Scan for the cell matching the given text and deliver its (X, Y) coordinate at center. 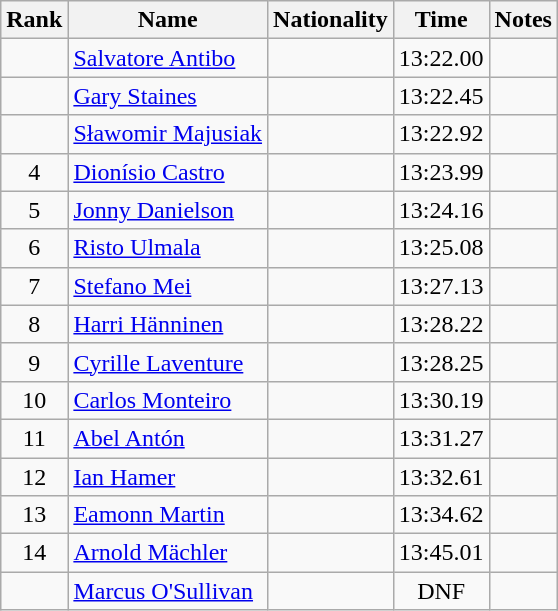
13:30.19 (441, 400)
Stefano Mei (168, 286)
13 (34, 515)
13:45.01 (441, 553)
13:23.99 (441, 172)
Salvatore Antibo (168, 58)
13:25.08 (441, 248)
12 (34, 477)
13:28.25 (441, 362)
Time (441, 20)
6 (34, 248)
Dionísio Castro (168, 172)
Nationality (331, 20)
13:32.61 (441, 477)
DNF (441, 591)
10 (34, 400)
14 (34, 553)
Eamonn Martin (168, 515)
11 (34, 438)
13:22.45 (441, 96)
Cyrille Laventure (168, 362)
Risto Ulmala (168, 248)
Carlos Monteiro (168, 400)
13:28.22 (441, 324)
13:22.92 (441, 134)
Gary Staines (168, 96)
Arnold Mächler (168, 553)
4 (34, 172)
Abel Antón (168, 438)
13:22.00 (441, 58)
Notes (523, 20)
Rank (34, 20)
13:27.13 (441, 286)
Name (168, 20)
5 (34, 210)
13:34.62 (441, 515)
7 (34, 286)
Sławomir Majusiak (168, 134)
Marcus O'Sullivan (168, 591)
Ian Hamer (168, 477)
13:31.27 (441, 438)
Harri Hänninen (168, 324)
Jonny Danielson (168, 210)
9 (34, 362)
8 (34, 324)
13:24.16 (441, 210)
